Return the [X, Y] coordinate for the center point of the cell that contains the specified text.  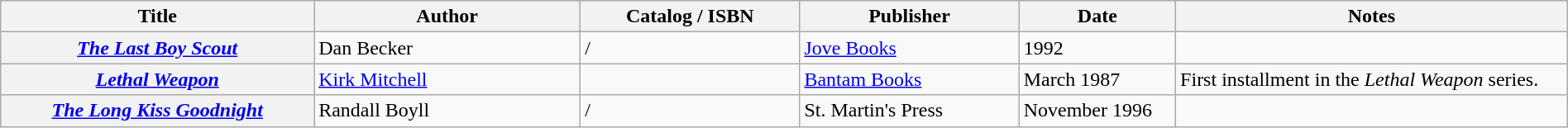
Lethal Weapon [157, 79]
Jove Books [910, 48]
The Last Boy Scout [157, 48]
Catalog / ISBN [690, 17]
November 1996 [1097, 111]
Publisher [910, 17]
St. Martin's Press [910, 111]
Author [447, 17]
The Long Kiss Goodnight [157, 111]
1992 [1097, 48]
Date [1097, 17]
Randall Boyll [447, 111]
Title [157, 17]
Dan Becker [447, 48]
Notes [1372, 17]
Kirk Mitchell [447, 79]
First installment in the Lethal Weapon series. [1372, 79]
Bantam Books [910, 79]
March 1987 [1097, 79]
